Search for the cell housing the specified text and yield its [x, y] center coordinate. 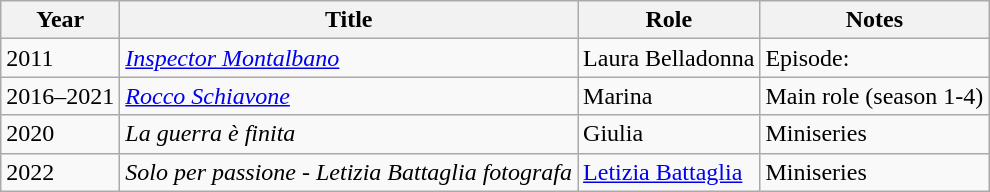
Notes [874, 20]
2022 [60, 172]
2020 [60, 134]
Role [669, 20]
La guerra è finita [349, 134]
2016–2021 [60, 96]
Inspector Montalbano [349, 58]
Laura Belladonna [669, 58]
Solo per passione - Letizia Battaglia fotografa [349, 172]
Letizia Battaglia [669, 172]
Year [60, 20]
Rocco Schiavone [349, 96]
Marina [669, 96]
Main role (season 1-4) [874, 96]
Title [349, 20]
2011 [60, 58]
Episode: [874, 58]
Giulia [669, 134]
